Return the (X, Y) coordinate for the center point of the cell that contains the specified text.  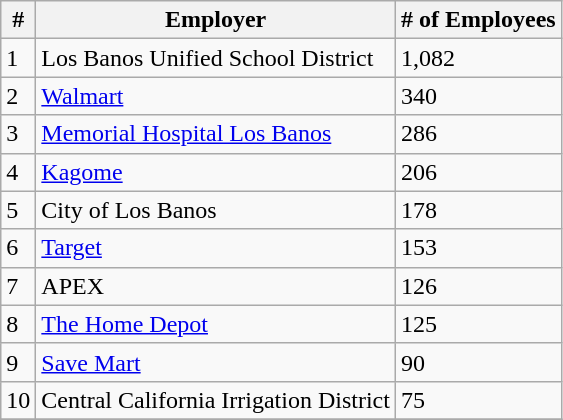
Employer (216, 20)
5 (18, 210)
7 (18, 286)
The Home Depot (216, 324)
2 (18, 96)
9 (18, 362)
Los Banos Unified School District (216, 58)
340 (478, 96)
# of Employees (478, 20)
1,082 (478, 58)
90 (478, 362)
75 (478, 400)
Target (216, 248)
8 (18, 324)
Central California Irrigation District (216, 400)
10 (18, 400)
4 (18, 172)
APEX (216, 286)
206 (478, 172)
Kagome (216, 172)
178 (478, 210)
# (18, 20)
Memorial Hospital Los Banos (216, 134)
Save Mart (216, 362)
125 (478, 324)
1 (18, 58)
Walmart (216, 96)
6 (18, 248)
City of Los Banos (216, 210)
3 (18, 134)
153 (478, 248)
126 (478, 286)
286 (478, 134)
